Locate the cell with the specified text and output its [X, Y] center coordinate. 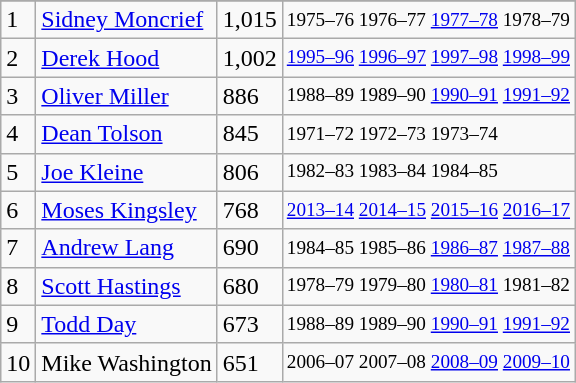
Derek Hood [126, 58]
8 [18, 286]
680 [250, 286]
Scott Hastings [126, 286]
Dean Tolson [126, 134]
7 [18, 248]
1984–85 1985–86 1986–87 1987–88 [428, 248]
1,015 [250, 20]
651 [250, 362]
768 [250, 210]
6 [18, 210]
845 [250, 134]
5 [18, 172]
690 [250, 248]
1995–96 1996–97 1997–98 1998–99 [428, 58]
Mike Washington [126, 362]
Sidney Moncrief [126, 20]
Oliver Miller [126, 96]
2006–07 2007–08 2008–09 2009–10 [428, 362]
806 [250, 172]
Moses Kingsley [126, 210]
1982–83 1983–84 1984–85 [428, 172]
2 [18, 58]
4 [18, 134]
673 [250, 324]
Joe Kleine [126, 172]
Andrew Lang [126, 248]
1971–72 1972–73 1973–74 [428, 134]
886 [250, 96]
10 [18, 362]
1975–76 1976–77 1977–78 1978–79 [428, 20]
3 [18, 96]
9 [18, 324]
1,002 [250, 58]
1978–79 1979–80 1980–81 1981–82 [428, 286]
Todd Day [126, 324]
1 [18, 20]
2013–14 2014–15 2015–16 2016–17 [428, 210]
